Locate the cell with the specified text and output its (X, Y) center coordinate. 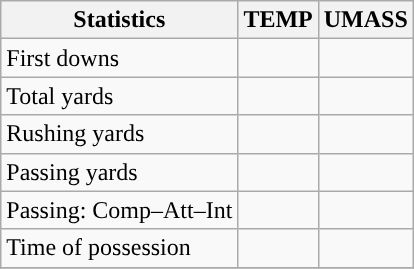
First downs (120, 58)
Rushing yards (120, 134)
UMASS (366, 20)
Passing yards (120, 172)
Statistics (120, 20)
TEMP (278, 20)
Time of possession (120, 248)
Passing: Comp–Att–Int (120, 210)
Total yards (120, 96)
